Locate the cell with the specified text and output its (X, Y) center coordinate. 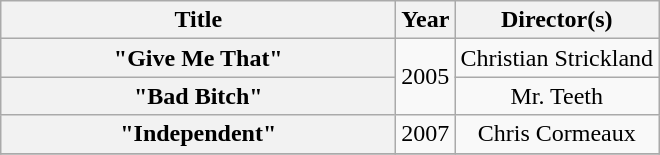
Title (198, 20)
Director(s) (557, 20)
2007 (426, 134)
Year (426, 20)
"Independent" (198, 134)
"Bad Bitch" (198, 96)
Chris Cormeaux (557, 134)
2005 (426, 77)
Mr. Teeth (557, 96)
"Give Me That" (198, 58)
Christian Strickland (557, 58)
